For the text-containing cell, return its midpoint in (x, y) coordinate format. 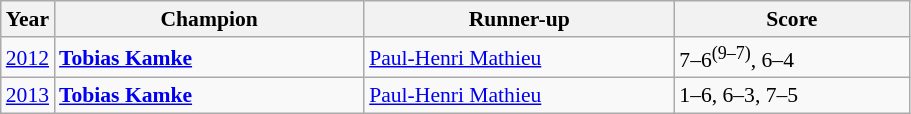
Year (28, 19)
1–6, 6–3, 7–5 (792, 96)
2012 (28, 58)
Score (792, 19)
2013 (28, 96)
Champion (209, 19)
7–6(9–7), 6–4 (792, 58)
Runner-up (519, 19)
